Find where the given text appears and provide that cell's center as (X, Y) coordinate. 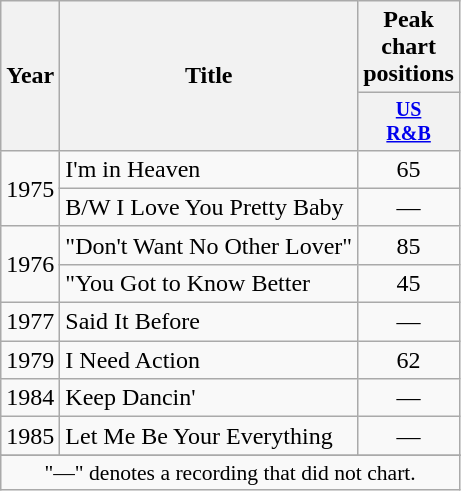
Year (30, 76)
45 (409, 283)
USR&B (409, 122)
I Need Action (209, 360)
B/W I Love You Pretty Baby (209, 207)
I'm in Heaven (209, 169)
Keep Dancin' (209, 398)
"Don't Want No Other Lover" (209, 245)
1985 (30, 436)
65 (409, 169)
"You Got to Know Better (209, 283)
1984 (30, 398)
1975 (30, 188)
"—" denotes a recording that did not chart. (230, 473)
62 (409, 360)
Said It Before (209, 322)
Peak chart positions (409, 47)
Let Me Be Your Everything (209, 436)
1976 (30, 264)
1977 (30, 322)
85 (409, 245)
Title (209, 76)
1979 (30, 360)
